Locate the cell with the specified text and output its [x, y] center coordinate. 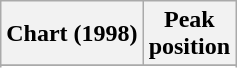
Peak position [189, 34]
Chart (1998) [72, 34]
